Pinpoint the cell where the given text exists, returning its (X, Y) midpoint coordinate. 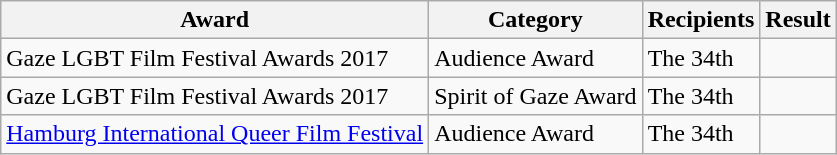
Recipients (701, 20)
Hamburg International Queer Film Festival (215, 134)
Category (536, 20)
Award (215, 20)
Spirit of Gaze Award (536, 96)
Result (798, 20)
